Detect which cell encompasses the target text, then output its [x, y] center coordinate. 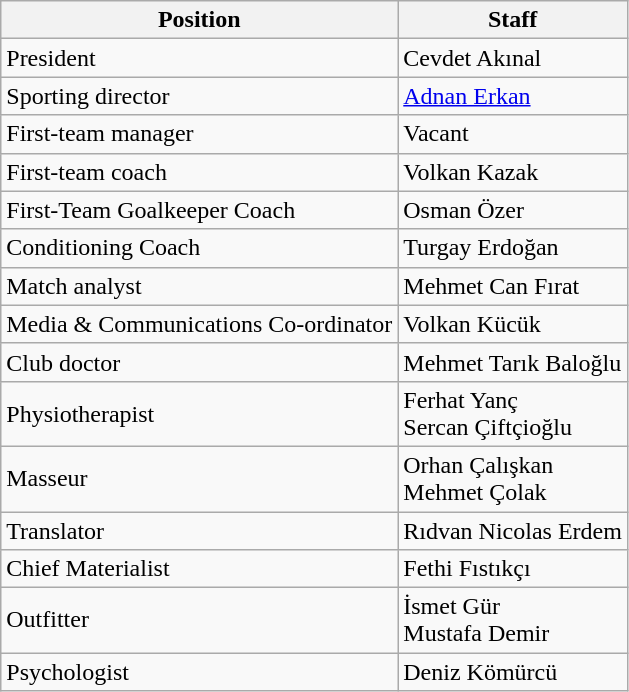
Match analyst [200, 286]
Volkan Kazak [513, 172]
Media & Communications Co-ordinator [200, 324]
Staff [513, 20]
First-team manager [200, 134]
Translator [200, 531]
Mehmet Can Fırat [513, 286]
Sporting director [200, 96]
Conditioning Coach [200, 248]
Volkan Kücük [513, 324]
Outfitter [200, 620]
Fethi Fıstıkçı [513, 569]
First-team coach [200, 172]
First-Team Goalkeeper Coach [200, 210]
Turgay Erdoğan [513, 248]
Club doctor [200, 362]
Chief Materialist [200, 569]
Adnan Erkan [513, 96]
Vacant [513, 134]
Osman Özer [513, 210]
Ferhat Yanç Sercan Çiftçioğlu [513, 414]
Rıdvan Nicolas Erdem [513, 531]
Cevdet Akınal [513, 58]
Masseur [200, 478]
Orhan Çalışkan Mehmet Çolak [513, 478]
Deniz Kömürcü [513, 672]
Psychologist [200, 672]
Mehmet Tarık Baloğlu [513, 362]
President [200, 58]
İsmet Gür Mustafa Demir [513, 620]
Position [200, 20]
Physiotherapist [200, 414]
